Identify which cell holds the provided text, then report its [x, y] central coordinate. 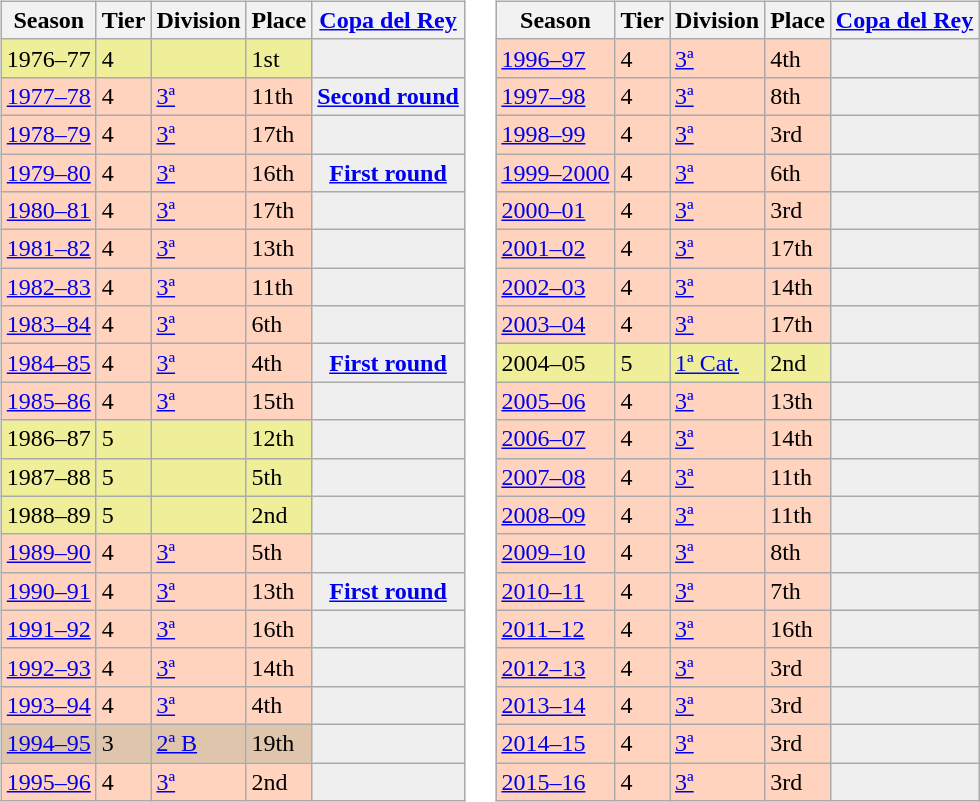
2014–15 [556, 743]
2009–10 [556, 553]
2013–14 [556, 705]
1985–86 [48, 401]
2015–16 [556, 781]
2003–04 [556, 325]
1st [279, 58]
19th [279, 743]
1998–99 [556, 134]
1980–81 [48, 211]
1987–88 [48, 477]
2010–11 [556, 591]
3 [124, 743]
7th [798, 591]
1989–90 [48, 553]
2006–07 [556, 439]
1978–79 [48, 134]
15th [279, 401]
1990–91 [48, 591]
Second round [388, 96]
2008–09 [556, 515]
2001–02 [556, 249]
2011–12 [556, 629]
1993–94 [48, 705]
1992–93 [48, 667]
12th [279, 439]
2000–01 [556, 211]
1977–78 [48, 96]
2007–08 [556, 477]
1991–92 [48, 629]
1979–80 [48, 173]
1995–96 [48, 781]
1986–87 [48, 439]
1988–89 [48, 515]
2012–13 [556, 667]
1984–85 [48, 363]
1ª Cat. [718, 363]
2004–05 [556, 363]
1999–2000 [556, 173]
1996–97 [556, 58]
1981–82 [48, 249]
1976–77 [48, 58]
2002–03 [556, 287]
1982–83 [48, 287]
1994–95 [48, 743]
1997–98 [556, 96]
1983–84 [48, 325]
2005–06 [556, 401]
2ª B [198, 743]
